Capture the cell that displays the provided text and extract its (X, Y) central coordinate. 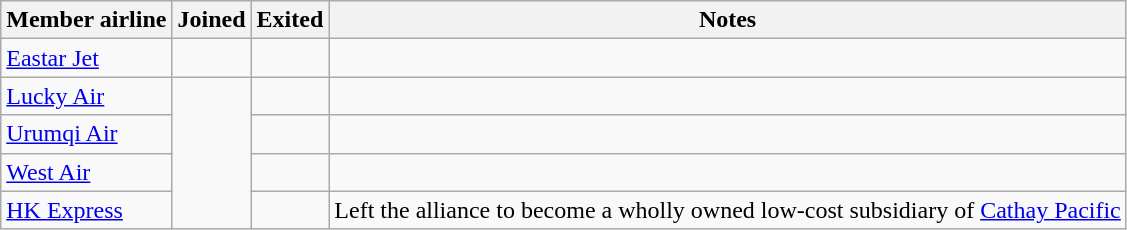
Exited (290, 20)
Member airline (86, 20)
Lucky Air (86, 96)
West Air (86, 172)
Urumqi Air (86, 134)
HK Express (86, 210)
Left the alliance to become a wholly owned low-cost subsidiary of Cathay Pacific (728, 210)
Notes (728, 20)
Joined (212, 20)
Eastar Jet (86, 58)
